Scan for the cell matching the given text and deliver its (X, Y) coordinate at center. 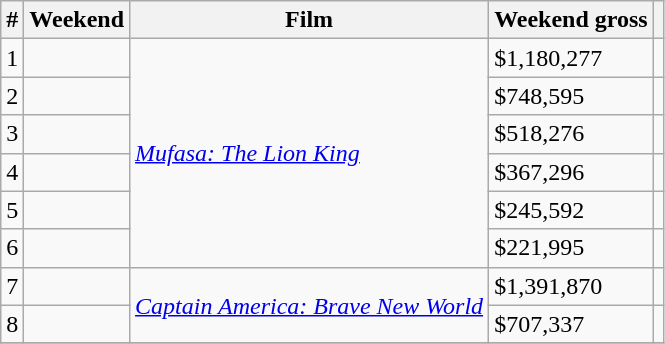
Film (310, 20)
1 (12, 58)
$245,592 (572, 210)
2 (12, 96)
# (12, 20)
$1,391,870 (572, 286)
Weekend (77, 20)
7 (12, 286)
Captain America: Brave New World (310, 305)
Weekend gross (572, 20)
4 (12, 172)
$518,276 (572, 134)
$748,595 (572, 96)
3 (12, 134)
Mufasa: The Lion King (310, 153)
$221,995 (572, 248)
8 (12, 324)
$707,337 (572, 324)
5 (12, 210)
$367,296 (572, 172)
$1,180,277 (572, 58)
6 (12, 248)
